Capture the cell that displays the provided text and extract its [x, y] central coordinate. 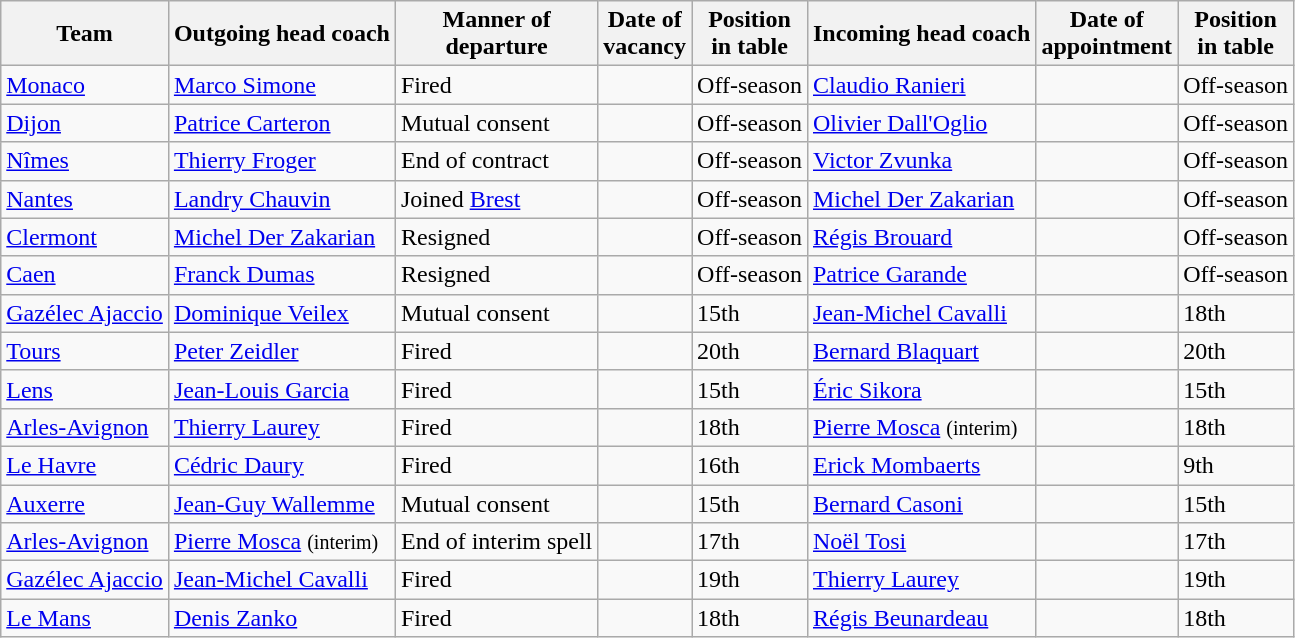
Nîmes [85, 161]
Team [85, 34]
Régis Brouard [921, 237]
Claudio Ranieri [921, 85]
Dominique Veilex [282, 313]
Cédric Daury [282, 465]
Auxerre [85, 503]
Outgoing head coach [282, 34]
Jean-Louis Garcia [282, 389]
Bernard Casoni [921, 503]
Erick Mombaerts [921, 465]
Jean-Guy Wallemme [282, 503]
Dijon [85, 123]
Éric Sikora [921, 389]
Lens [85, 389]
Monaco [85, 85]
Régis Beunardeau [921, 618]
Olivier Dall'Oglio [921, 123]
Franck Dumas [282, 275]
Le Mans [85, 618]
Nantes [85, 199]
Bernard Blaquart [921, 351]
Noël Tosi [921, 542]
Peter Zeidler [282, 351]
Le Havre [85, 465]
Patrice Garande [921, 275]
Date ofappointment [1107, 34]
Manner ofdeparture [496, 34]
Denis Zanko [282, 618]
Marco Simone [282, 85]
16th [750, 465]
End of contract [496, 161]
Caen [85, 275]
Thierry Froger [282, 161]
Joined Brest [496, 199]
Date ofvacancy [645, 34]
Tours [85, 351]
9th [1236, 465]
Victor Zvunka [921, 161]
End of interim spell [496, 542]
Patrice Carteron [282, 123]
Incoming head coach [921, 34]
Landry Chauvin [282, 199]
Clermont [85, 237]
